Pinpoint the cell where the given text exists, returning its [X, Y] midpoint coordinate. 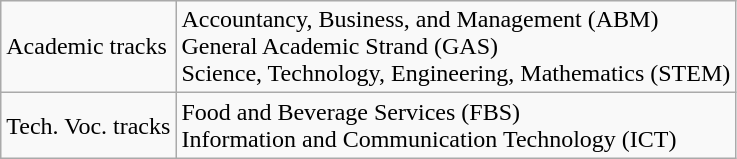
Tech. Voc. tracks [88, 126]
Accountancy, Business, and Management (ABM)General Academic Strand (GAS)Science, Technology, Engineering, Mathematics (STEM) [456, 47]
Food and Beverage Services (FBS)Information and Communication Technology (ICT) [456, 126]
Academic tracks [88, 47]
